Provide the (x, y) coordinate of the cell's center where the given text is located.  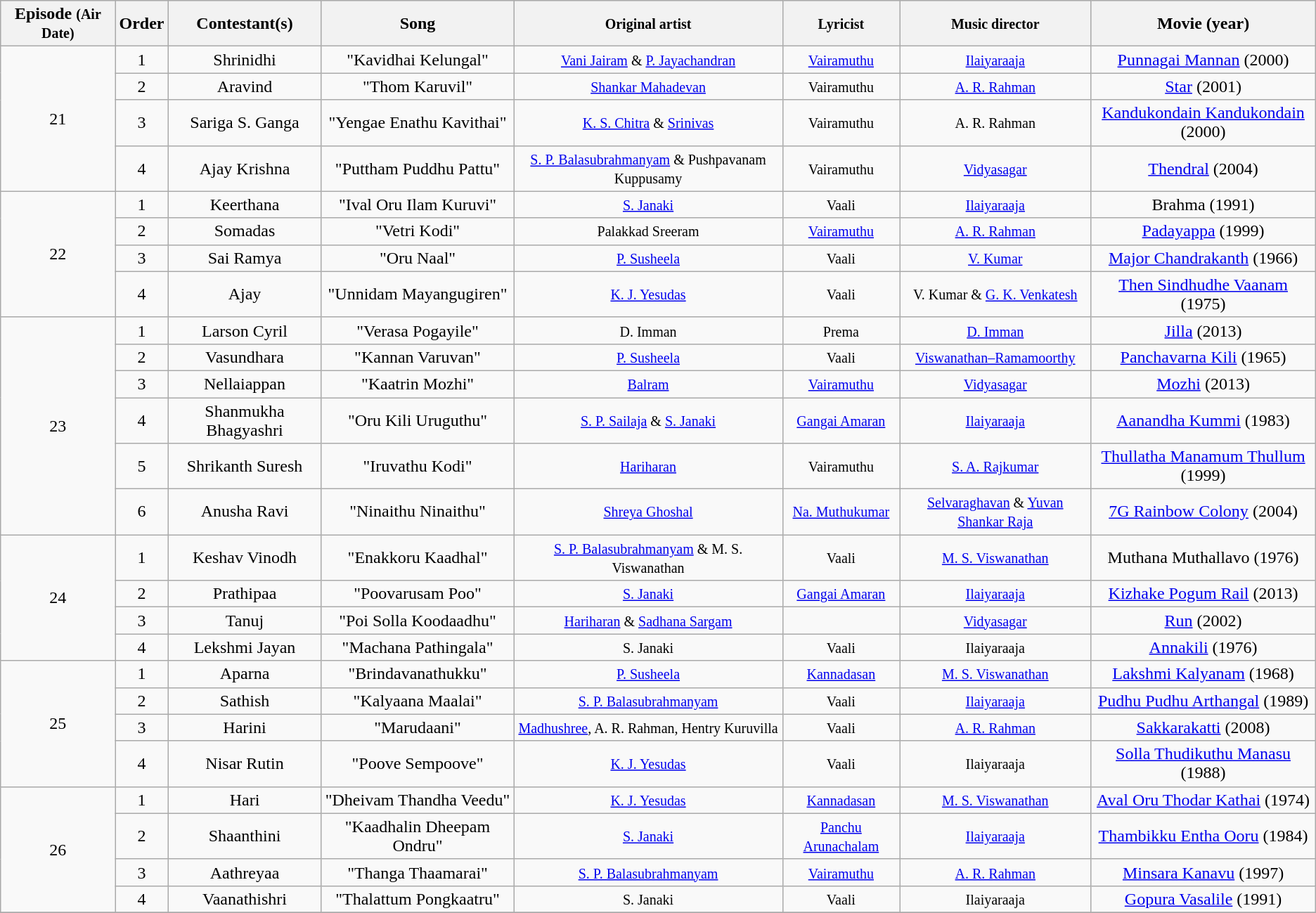
S. P. Balasubrahmanyam & Pushpavanam Kuppusamy (648, 169)
"Machana Pathingala" (418, 647)
Movie (year) (1204, 24)
Jilla (2013) (1204, 330)
"Oru Kili Uruguthu" (418, 420)
Aparna (245, 674)
Gopura Vasalile (1991) (1204, 899)
"Ninaithu Ninaithu" (418, 512)
"Thom Karuvil" (418, 86)
Shreya Ghoshal (648, 512)
Anusha Ravi (245, 512)
Punnagai Mannan (2000) (1204, 60)
Sakkarakatti (2008) (1204, 727)
"Verasa Pogayile" (418, 330)
6 (142, 512)
Na. Muthukumar (841, 512)
Prathipaa (245, 594)
"Kannan Varuvan" (418, 357)
Viswanathan–Ramamoorthy (995, 357)
Padayappa (1999) (1204, 231)
"Brindavanathukku" (418, 674)
Aanandha Kummi (1983) (1204, 420)
Vasundhara (245, 357)
V. Kumar (995, 258)
Aathreyaa (245, 872)
"Kalyaana Maalai" (418, 701)
23 (58, 426)
"Ival Oru Ilam Kuruvi" (418, 205)
Sai Ramya (245, 258)
"Poove Sempoove" (418, 763)
S. P. Sailaja & S. Janaki (648, 420)
Vaanathishri (245, 899)
Prema (841, 330)
"Vetri Kodi" (418, 231)
Music director (995, 24)
K. S. Chitra & Srinivas (648, 122)
Lekshmi Jayan (245, 647)
Order (142, 24)
Minsara Kanavu (1997) (1204, 872)
"Yengae Enathu Kavithai" (418, 122)
Panchu Arunachalam (841, 836)
Solla Thudikuthu Manasu (1988) (1204, 763)
Thendral (2004) (1204, 169)
Pudhu Pudhu Arthangal (1989) (1204, 701)
Keshav Vinodh (245, 558)
"Puttham Puddhu Pattu" (418, 169)
"Marudaani" (418, 727)
Aravind (245, 86)
Original artist (648, 24)
Somadas (245, 231)
Muthana Muthallavo (1976) (1204, 558)
S. A. Rajkumar (995, 467)
Aval Oru Thodar Kathai (1974) (1204, 800)
Ajay Krishna (245, 169)
Episode (Air Date) (58, 24)
Shrikanth Suresh (245, 467)
5 (142, 467)
Annakili (1976) (1204, 647)
24 (58, 597)
Selvaraghavan & Yuvan Shankar Raja (995, 512)
Nisar Rutin (245, 763)
Thambikku Entha Ooru (1984) (1204, 836)
Sariga S. Ganga (245, 122)
"Enakkoru Kaadhal" (418, 558)
26 (58, 849)
"Dheivam Thandha Veedu" (418, 800)
Tanuj (245, 621)
Run (2002) (1204, 621)
22 (58, 254)
Shankar Mahadevan (648, 86)
Hariharan (648, 467)
"Kaadhalin Dheepam Ondru" (418, 836)
Lakshmi Kalyanam (1968) (1204, 674)
Palakkad Sreeram (648, 231)
"Iruvathu Kodi" (418, 467)
Harini (245, 727)
Vani Jairam & P. Jayachandran (648, 60)
"Poovarusam Poo" (418, 594)
Contestant(s) (245, 24)
Shaanthini (245, 836)
Thullatha Manamum Thullum (1999) (1204, 467)
Then Sindhudhe Vaanam (1975) (1204, 294)
Song (418, 24)
Larson Cyril (245, 330)
Hari (245, 800)
Brahma (1991) (1204, 205)
Kandukondain Kandukondain (2000) (1204, 122)
"Oru Naal" (418, 258)
Ajay (245, 294)
Major Chandrakanth (1966) (1204, 258)
S. P. Balasubrahmanyam & M. S. Viswanathan (648, 558)
Hariharan & Sadhana Sargam (648, 621)
25 (58, 724)
"Poi Solla Koodaadhu" (418, 621)
Shrinidhi (245, 60)
Nellaiappan (245, 384)
Panchavarna Kili (1965) (1204, 357)
Sathish (245, 701)
Madhushree, A. R. Rahman, Hentry Kuruvilla (648, 727)
Keerthana (245, 205)
"Unnidam Mayangugiren" (418, 294)
Balram (648, 384)
"Kavidhai Kelungal" (418, 60)
Kizhake Pogum Rail (2013) (1204, 594)
7G Rainbow Colony (2004) (1204, 512)
Star (2001) (1204, 86)
"Kaatrin Mozhi" (418, 384)
"Thanga Thaamarai" (418, 872)
V. Kumar & G. K. Venkatesh (995, 294)
Shanmukha Bhagyashri (245, 420)
21 (58, 119)
Mozhi (2013) (1204, 384)
"Thalattum Pongkaatru" (418, 899)
Lyricist (841, 24)
